Pinpoint the cell where the given text exists, returning its [x, y] midpoint coordinate. 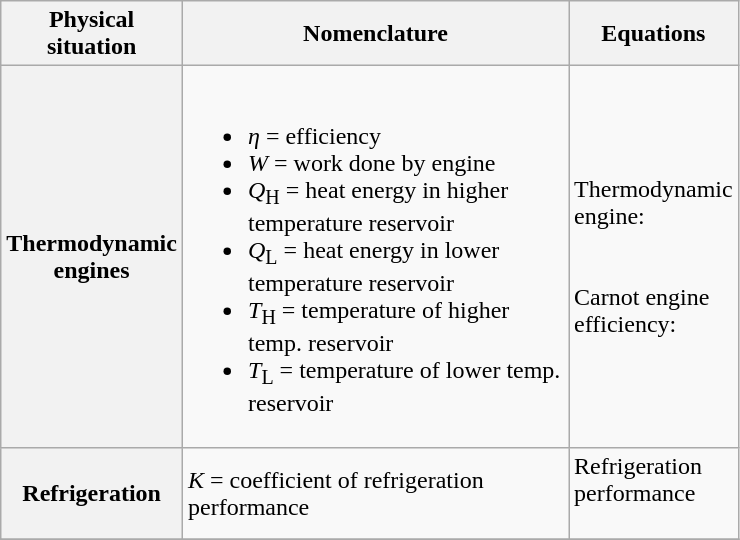
Equations [654, 34]
Thermodynamic engine:Carnot engine efficiency: [654, 256]
Refrigeration performance [654, 493]
K = coefficient of refrigeration performance [375, 493]
Thermodynamic engines [92, 256]
Physical situation [92, 34]
Refrigeration [92, 493]
Nomenclature [375, 34]
